Pinpoint the cell where the given text exists, returning its [x, y] midpoint coordinate. 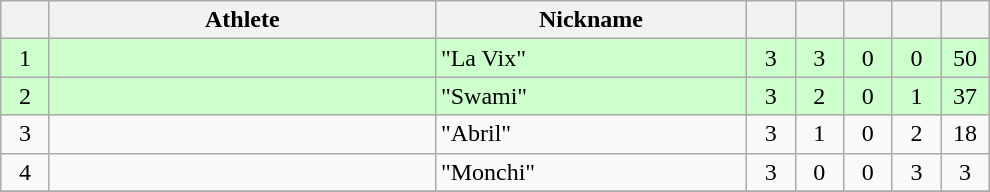
37 [966, 96]
18 [966, 134]
4 [26, 172]
Athlete [242, 20]
"Swami" [590, 96]
"Abril" [590, 134]
"La Vix" [590, 58]
50 [966, 58]
Nickname [590, 20]
"Monchi" [590, 172]
